Determine the [X, Y] coordinate at the center of the cell enclosing the given text.  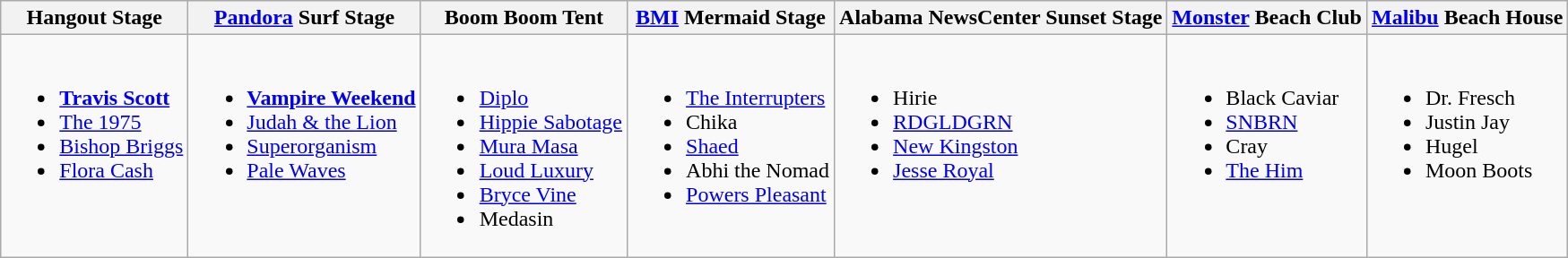
Dr. FreschJustin JayHugelMoon Boots [1467, 146]
DiploHippie SabotageMura MasaLoud LuxuryBryce VineMedasin [524, 146]
HirieRDGLDGRNNew KingstonJesse Royal [1001, 146]
Pandora Surf Stage [305, 18]
Black CaviarSNBRNCrayThe Him [1268, 146]
Vampire WeekendJudah & the LionSuperorganismPale Waves [305, 146]
Alabama NewsCenter Sunset Stage [1001, 18]
Hangout Stage [95, 18]
Monster Beach Club [1268, 18]
Boom Boom Tent [524, 18]
BMI Mermaid Stage [732, 18]
The InterruptersChikaShaedAbhi the NomadPowers Pleasant [732, 146]
Malibu Beach House [1467, 18]
Travis ScottThe 1975Bishop BriggsFlora Cash [95, 146]
